For the text-containing cell, return its midpoint in (x, y) coordinate format. 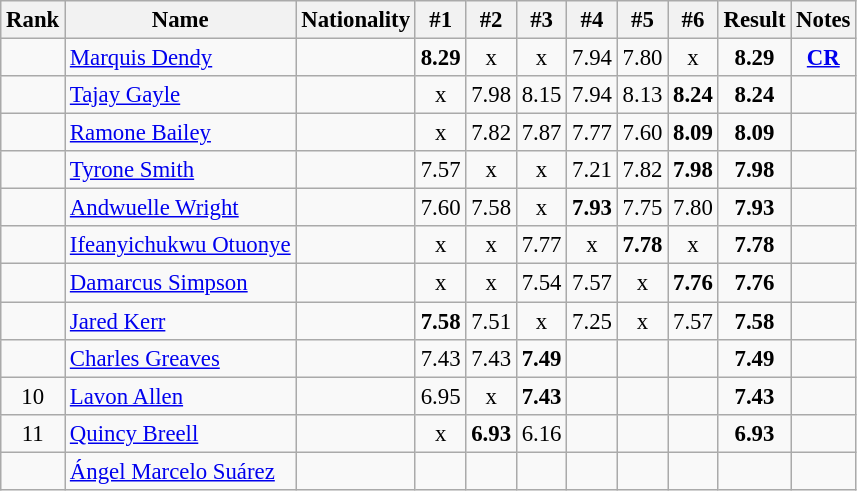
Ángel Marcelo Suárez (180, 471)
8.15 (541, 95)
Damarcus Simpson (180, 283)
Marquis Dendy (180, 58)
8.13 (642, 95)
7.87 (541, 133)
Result (754, 20)
Rank (33, 20)
10 (33, 396)
Andwuelle Wright (180, 208)
6.16 (541, 433)
7.21 (592, 170)
Ifeanyichukwu Otuonye (180, 245)
6.95 (440, 396)
#2 (491, 20)
7.51 (491, 321)
#1 (440, 20)
CR (824, 58)
Tyrone Smith (180, 170)
Charles Greaves (180, 358)
7.54 (541, 283)
Jared Kerr (180, 321)
#4 (592, 20)
Name (180, 20)
7.25 (592, 321)
Ramone Bailey (180, 133)
Tajay Gayle (180, 95)
Nationality (356, 20)
#5 (642, 20)
11 (33, 433)
7.75 (642, 208)
Notes (824, 20)
Lavon Allen (180, 396)
#6 (693, 20)
Quincy Breell (180, 433)
#3 (541, 20)
